Scan for the cell matching the given text and deliver its (X, Y) coordinate at center. 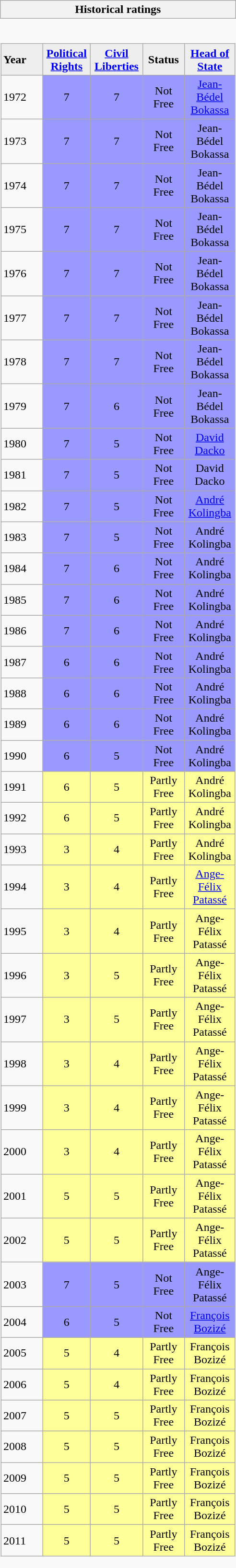
1973 (22, 141)
1991 (22, 787)
1992 (22, 818)
1980 (22, 444)
1985 (22, 599)
1996 (22, 975)
Head of State (210, 59)
2007 (22, 1416)
1990 (22, 756)
Political Rights (67, 59)
2010 (22, 1509)
Status (163, 59)
1983 (22, 537)
1978 (22, 362)
1995 (22, 931)
1994 (22, 887)
1972 (22, 97)
2002 (22, 1240)
2009 (22, 1478)
1989 (22, 724)
1976 (22, 274)
1974 (22, 185)
1987 (22, 662)
Year (22, 59)
2003 (22, 1284)
1981 (22, 475)
1975 (22, 230)
2011 (22, 1540)
1998 (22, 1064)
1977 (22, 318)
1979 (22, 406)
Historical ratings (118, 10)
1993 (22, 850)
2004 (22, 1322)
2006 (22, 1384)
2008 (22, 1447)
1984 (22, 569)
1986 (22, 631)
2000 (22, 1152)
2001 (22, 1196)
1999 (22, 1108)
1982 (22, 506)
2005 (22, 1353)
1988 (22, 693)
Civil Liberties (117, 59)
1997 (22, 1019)
